Identify which cell holds the provided text, then report its [x, y] central coordinate. 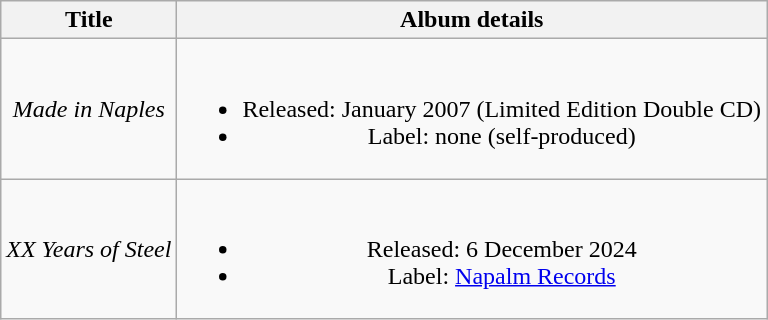
Title [89, 20]
Album details [472, 20]
Released: January 2007 (Limited Edition Double CD)Label: none (self-produced) [472, 109]
XX Years of Steel [89, 249]
Released: 6 December 2024Label: Napalm Records [472, 249]
Made in Naples [89, 109]
